Output the [X, Y] coordinate of the center of the cell containing the given text.  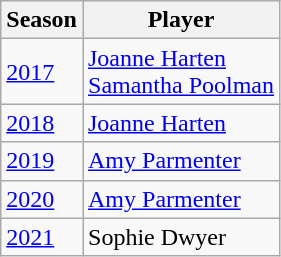
Sophie Dwyer [180, 237]
Player [180, 20]
2019 [42, 161]
2021 [42, 237]
Season [42, 20]
Joanne Harten [180, 123]
Joanne HartenSamantha Poolman [180, 72]
2020 [42, 199]
2017 [42, 72]
2018 [42, 123]
